Return the [X, Y] coordinate for the center point of the cell that contains the specified text.  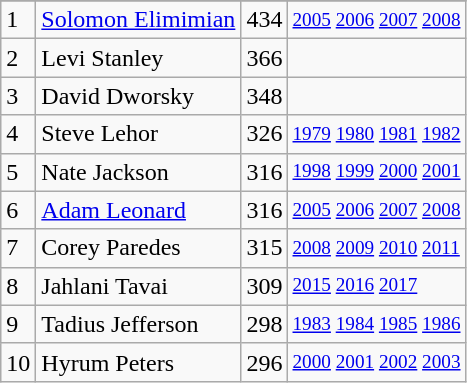
4 [18, 134]
Corey Paredes [138, 248]
298 [264, 324]
Hyrum Peters [138, 362]
Levi Stanley [138, 58]
Steve Lehor [138, 134]
9 [18, 324]
8 [18, 286]
Solomon Elimimian [138, 20]
David Dworsky [138, 96]
Jahlani Tavai [138, 286]
6 [18, 210]
1983 1984 1985 1986 [376, 324]
326 [264, 134]
5 [18, 172]
348 [264, 96]
434 [264, 20]
2015 2016 2017 [376, 286]
Tadius Jefferson [138, 324]
1 [18, 20]
296 [264, 362]
1979 1980 1981 1982 [376, 134]
2 [18, 58]
366 [264, 58]
309 [264, 286]
7 [18, 248]
10 [18, 362]
Adam Leonard [138, 210]
3 [18, 96]
2000 2001 2002 2003 [376, 362]
2008 2009 2010 2011 [376, 248]
315 [264, 248]
1998 1999 2000 2001 [376, 172]
Nate Jackson [138, 172]
